Scan for the cell matching the given text and deliver its (X, Y) coordinate at center. 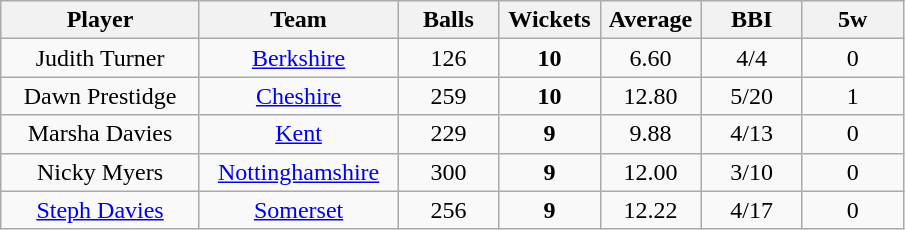
Judith Turner (100, 58)
BBI (752, 20)
4/17 (752, 210)
300 (448, 172)
4/13 (752, 134)
Kent (298, 134)
Nicky Myers (100, 172)
4/4 (752, 58)
Dawn Prestidge (100, 96)
126 (448, 58)
5w (852, 20)
Balls (448, 20)
Berkshire (298, 58)
6.60 (650, 58)
12.80 (650, 96)
Steph Davies (100, 210)
Marsha Davies (100, 134)
3/10 (752, 172)
Wickets (550, 20)
256 (448, 210)
Nottinghamshire (298, 172)
Cheshire (298, 96)
9.88 (650, 134)
259 (448, 96)
5/20 (752, 96)
1 (852, 96)
12.22 (650, 210)
Player (100, 20)
229 (448, 134)
12.00 (650, 172)
Somerset (298, 210)
Average (650, 20)
Team (298, 20)
